From the cell containing the given text, extract its center point as [X, Y] coordinate. 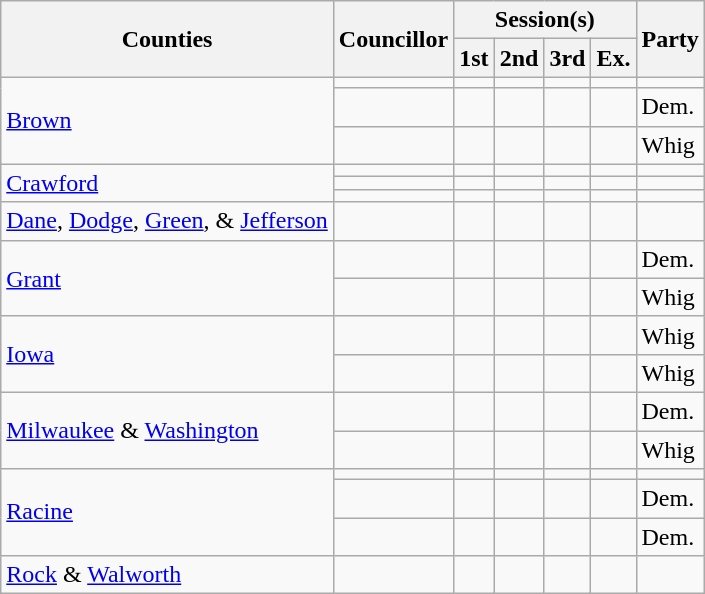
Session(s) [545, 20]
3rd [568, 58]
Brown [168, 120]
Iowa [168, 354]
Racine [168, 512]
2nd [519, 58]
Counties [168, 39]
Ex. [614, 58]
Councillor [393, 39]
Rock & Walworth [168, 575]
1st [474, 58]
Grant [168, 278]
Crawford [168, 183]
Dane, Dodge, Green, & Jefferson [168, 221]
Party [670, 39]
Milwaukee & Washington [168, 430]
